Locate the cell with the specified text and output its (x, y) center coordinate. 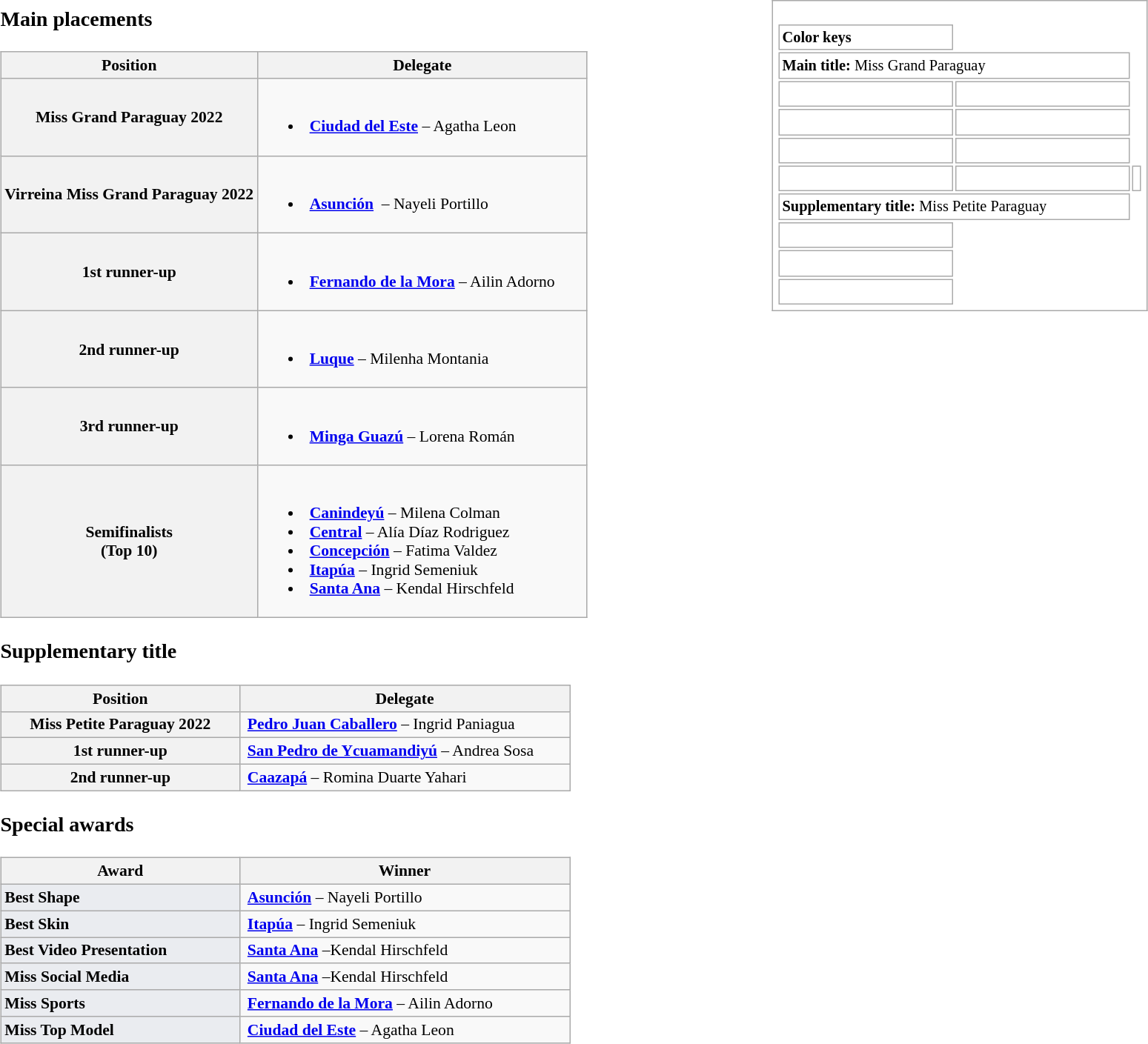
Main title: Miss Grand Paraguay (955, 65)
Miss Sports (120, 1003)
Minga Guazú – Lorena Román (422, 426)
3rd runner-up (129, 426)
Supplementary title: Miss Petite Paraguay (955, 207)
Award (120, 871)
Miss Petite Paraguay 2022 (120, 725)
Color keys (866, 37)
Virreina Miss Grand Paraguay 2022 (129, 194)
Miss Grand Paraguay 2022 (129, 117)
Miss Top Model (120, 1029)
San Pedro de Ycuamandiyú – Andrea Sosa (405, 751)
Best Shape (120, 897)
Luque – Milenha Montania (422, 349)
Semifinalists(Top 10) (129, 542)
Pedro Juan Caballero – Ingrid Paniagua (405, 725)
Color keys Main title: Miss Grand Paraguay Supplementary title: Miss Petite Paraguay (959, 156)
Best Video Presentation (120, 950)
Best Skin (120, 924)
Canindeyú – Milena Colman Central – Alía Díaz Rodriguez Concepción – Fatima Valdez Itapúa – Ingrid Semeniuk Santa Ana – Kendal Hirschfeld (422, 542)
Itapúa – Ingrid Semeniuk (405, 924)
Winner (405, 871)
Caazapá – Romina Duarte Yahari (405, 777)
Miss Social Media (120, 977)
